Return [x, y] of the center of cell containing provided text 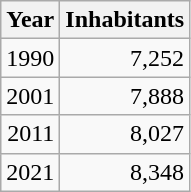
1990 [30, 58]
2001 [30, 96]
8,348 [125, 172]
Year [30, 20]
2021 [30, 172]
2011 [30, 134]
7,888 [125, 96]
7,252 [125, 58]
8,027 [125, 134]
Inhabitants [125, 20]
